Search for the cell housing the specified text and yield its [X, Y] center coordinate. 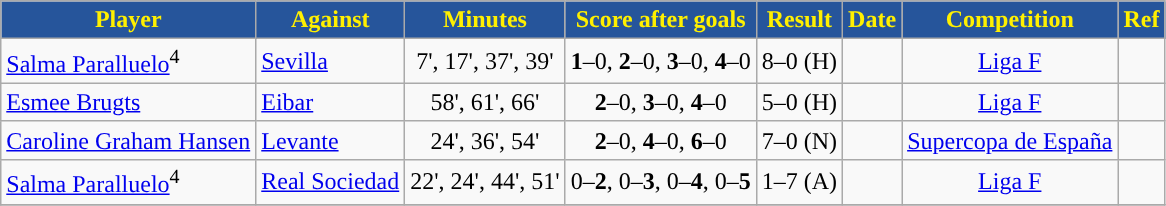
Caroline Graham Hansen [128, 140]
Supercopa de España [1010, 140]
7', 17', 37', 39' [485, 62]
Competition [1010, 20]
24', 36', 54' [485, 140]
7–0 (N) [799, 140]
58', 61', 66' [485, 102]
Ref [1142, 20]
2–0, 4–0, 6–0 [660, 140]
Real Sociedad [330, 182]
Result [799, 20]
Player [128, 20]
2–0, 3–0, 4–0 [660, 102]
Eibar [330, 102]
5–0 (H) [799, 102]
8–0 (H) [799, 62]
Levante [330, 140]
22', 24', 44', 51' [485, 182]
Date [872, 20]
1–7 (A) [799, 182]
Score after goals [660, 20]
Against [330, 20]
Minutes [485, 20]
Esmee Brugts [128, 102]
0–2, 0–3, 0–4, 0–5 [660, 182]
Sevilla [330, 62]
1–0, 2–0, 3–0, 4–0 [660, 62]
